Locate the cell with the specified text and output its (X, Y) center coordinate. 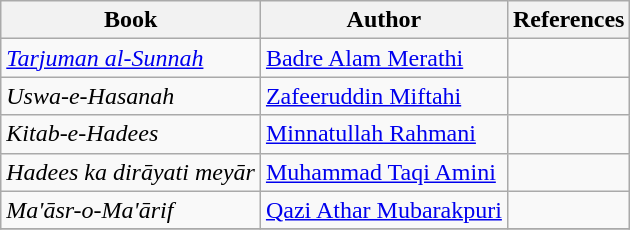
Uswa-e-Hasanah (131, 96)
Qazi Athar Mubarakpuri (384, 210)
References (568, 20)
Tarjuman al-Sunnah (131, 58)
Book (131, 20)
Author (384, 20)
Minnatullah Rahmani (384, 134)
Kitab-e-Hadees (131, 134)
Hadees ka dirāyati meyār (131, 172)
Ma'āsr-o-Ma'ārif (131, 210)
Muhammad Taqi Amini (384, 172)
Badre Alam Merathi (384, 58)
Zafeeruddin Miftahi (384, 96)
